Output the [X, Y] coordinate of the center of the cell containing the given text.  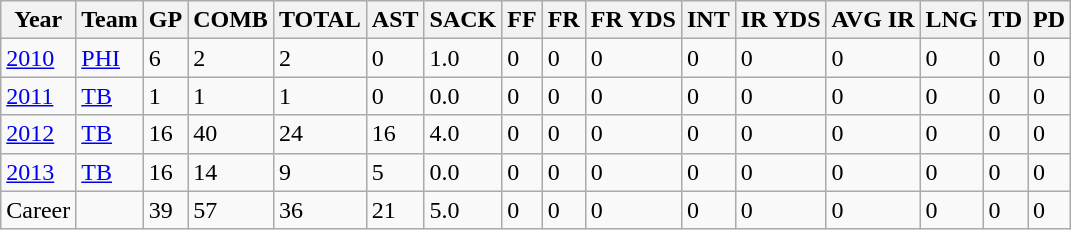
SACK [463, 20]
TOTAL [320, 20]
5.0 [463, 210]
14 [231, 172]
AVG IR [873, 20]
4.0 [463, 134]
57 [231, 210]
2012 [38, 134]
PHI [110, 58]
Team [110, 20]
2010 [38, 58]
INT [708, 20]
AST [395, 20]
FR [564, 20]
COMB [231, 20]
IR YDS [780, 20]
2011 [38, 96]
24 [320, 134]
39 [165, 210]
PD [1050, 20]
GP [165, 20]
21 [395, 210]
36 [320, 210]
40 [231, 134]
Year [38, 20]
FF [522, 20]
FR YDS [633, 20]
5 [395, 172]
LNG [952, 20]
1.0 [463, 58]
TD [1005, 20]
6 [165, 58]
2013 [38, 172]
9 [320, 172]
Career [38, 210]
